Identify which cell holds the provided text, then report its [X, Y] central coordinate. 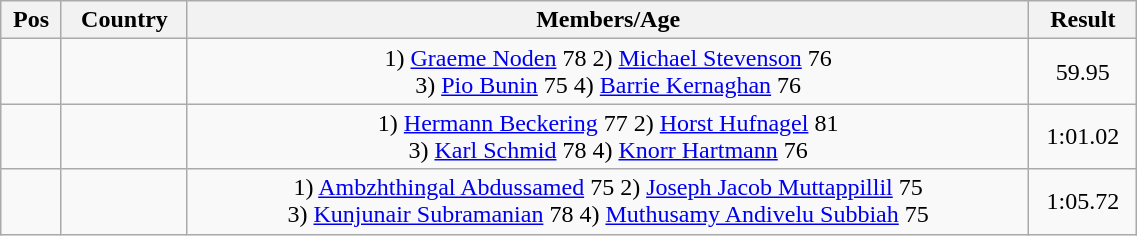
Country [124, 20]
1) Hermann Beckering 77 2) Horst Hufnagel 813) Karl Schmid 78 4) Knorr Hartmann 76 [608, 136]
59.95 [1083, 72]
Pos [32, 20]
1) Ambzhthingal Abdussamed 75 2) Joseph Jacob Muttappillil 753) Kunjunair Subramanian 78 4) Muthusamy Andivelu Subbiah 75 [608, 202]
1:05.72 [1083, 202]
1:01.02 [1083, 136]
1) Graeme Noden 78 2) Michael Stevenson 763) Pio Bunin 75 4) Barrie Kernaghan 76 [608, 72]
Members/Age [608, 20]
Result [1083, 20]
